Extract the [x, y] coordinate from the center of the cell holding the provided text.  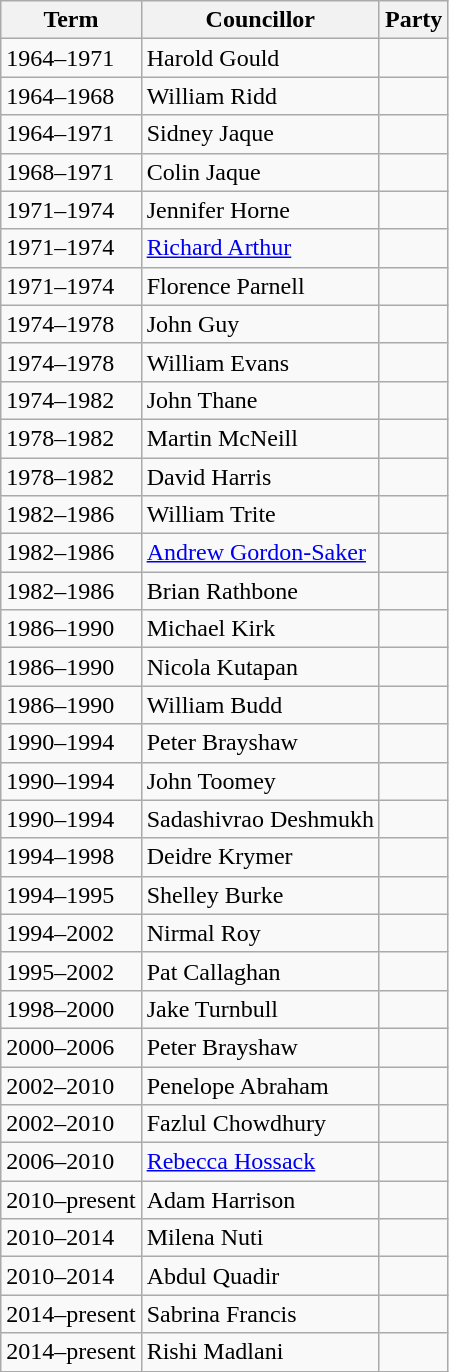
Jennifer Horne [260, 210]
Michael Kirk [260, 629]
William Evans [260, 362]
John Thane [260, 400]
Abdul Quadir [260, 1276]
Nirmal Roy [260, 933]
John Guy [260, 324]
Harold Gould [260, 58]
1974–1982 [71, 400]
Adam Harrison [260, 1200]
Florence Parnell [260, 286]
Colin Jaque [260, 172]
Deidre Krymer [260, 857]
Rebecca Hossack [260, 1162]
William Ridd [260, 96]
Richard Arthur [260, 248]
Pat Callaghan [260, 971]
Penelope Abraham [260, 1085]
Sadashivrao Deshmukh [260, 819]
1994–1998 [71, 857]
Nicola Kutapan [260, 667]
John Toomey [260, 781]
Party [413, 20]
Milena Nuti [260, 1238]
David Harris [260, 477]
1994–1995 [71, 895]
2000–2006 [71, 1047]
Martin McNeill [260, 438]
1998–2000 [71, 1009]
1994–2002 [71, 933]
Shelley Burke [260, 895]
1968–1971 [71, 172]
Councillor [260, 20]
Sabrina Francis [260, 1314]
Term [71, 20]
Brian Rathbone [260, 591]
1964–1968 [71, 96]
Rishi Madlani [260, 1352]
Sidney Jaque [260, 134]
William Budd [260, 705]
1995–2002 [71, 971]
Fazlul Chowdhury [260, 1124]
2006–2010 [71, 1162]
Jake Turnbull [260, 1009]
Andrew Gordon-Saker [260, 553]
William Trite [260, 515]
2010–present [71, 1200]
